Extract the [x, y] coordinate from the center of the cell holding the provided text.  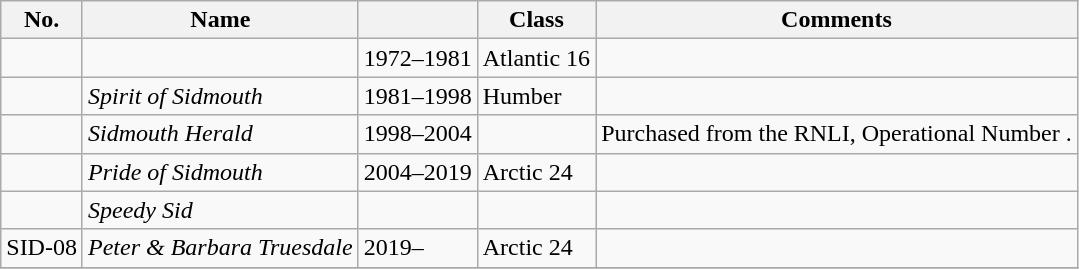
Pride of Sidmouth [220, 172]
Speedy Sid [220, 210]
2004–2019 [418, 172]
Purchased from the RNLI, Operational Number . [837, 134]
1972–1981 [418, 58]
1981–1998 [418, 96]
1998–2004 [418, 134]
SID-08 [42, 248]
Atlantic 16 [536, 58]
Sidmouth Herald [220, 134]
Humber [536, 96]
No. [42, 20]
2019– [418, 248]
Class [536, 20]
Peter & Barbara Truesdale [220, 248]
Spirit of Sidmouth [220, 96]
Comments [837, 20]
Name [220, 20]
